Provide the (x, y) coordinate of the cell's center where the given text is located.  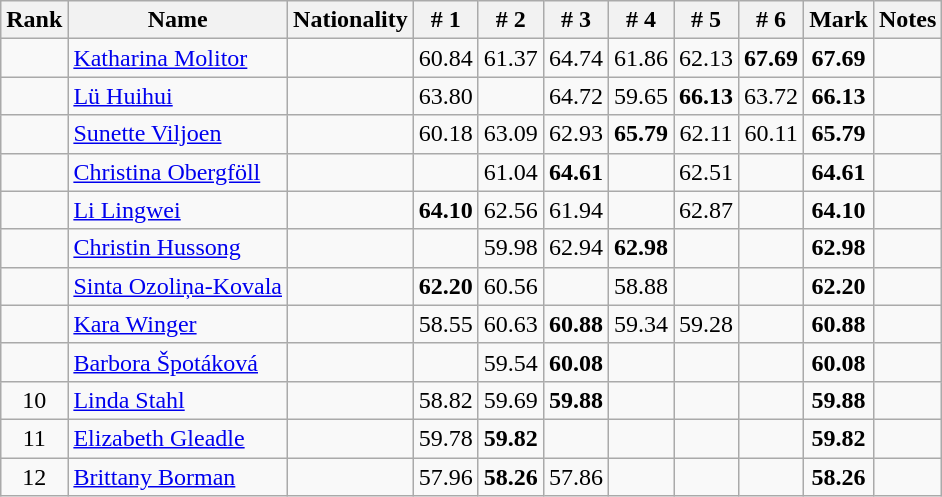
Lü Huihui (178, 96)
12 (34, 477)
64.72 (576, 96)
Katharina Molitor (178, 58)
59.34 (640, 324)
62.51 (706, 172)
61.37 (510, 58)
Rank (34, 20)
Notes (907, 20)
58.55 (446, 324)
62.87 (706, 210)
63.72 (772, 96)
62.94 (576, 248)
59.65 (640, 96)
Kara Winger (178, 324)
# 4 (640, 20)
57.86 (576, 477)
61.04 (510, 172)
60.56 (510, 286)
60.11 (772, 134)
62.11 (706, 134)
59.98 (510, 248)
# 6 (772, 20)
Nationality (351, 20)
Christina Obergföll (178, 172)
Linda Stahl (178, 400)
64.74 (576, 58)
# 1 (446, 20)
60.84 (446, 58)
62.13 (706, 58)
Sinta Ozoliņa-Kovala (178, 286)
60.63 (510, 324)
Barbora Špotáková (178, 362)
Brittany Borman (178, 477)
Elizabeth Gleadle (178, 438)
63.09 (510, 134)
58.82 (446, 400)
62.56 (510, 210)
Sunette Viljoen (178, 134)
Li Lingwei (178, 210)
62.93 (576, 134)
Name (178, 20)
Mark (839, 20)
# 2 (510, 20)
59.78 (446, 438)
# 5 (706, 20)
11 (34, 438)
61.94 (576, 210)
61.86 (640, 58)
57.96 (446, 477)
60.18 (446, 134)
59.69 (510, 400)
# 3 (576, 20)
Christin Hussong (178, 248)
10 (34, 400)
58.88 (640, 286)
63.80 (446, 96)
59.28 (706, 324)
59.54 (510, 362)
